Identify which cell holds the provided text, then report its [X, Y] central coordinate. 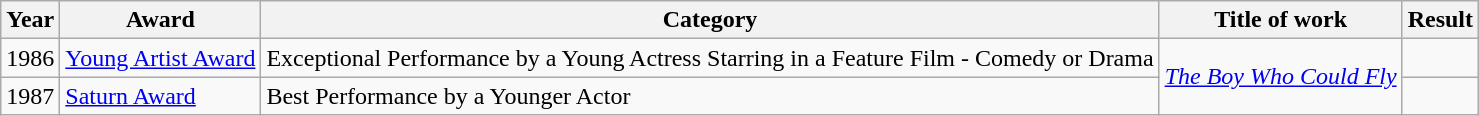
Exceptional Performance by a Young Actress Starring in a Feature Film - Comedy or Drama [710, 58]
1987 [30, 96]
Result [1440, 20]
Best Performance by a Younger Actor [710, 96]
Year [30, 20]
Saturn Award [160, 96]
Award [160, 20]
Young Artist Award [160, 58]
Category [710, 20]
Title of work [1280, 20]
The Boy Who Could Fly [1280, 77]
1986 [30, 58]
